Provide the [X, Y] coordinate of the cell's center where the given text is located.  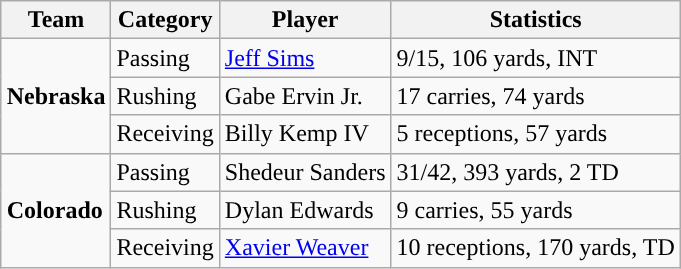
Team [56, 20]
Billy Kemp IV [305, 134]
17 carries, 74 yards [536, 96]
10 receptions, 170 yards, TD [536, 248]
Category [165, 20]
Player [305, 20]
9/15, 106 yards, INT [536, 58]
Nebraska [56, 96]
Shedeur Sanders [305, 172]
5 receptions, 57 yards [536, 134]
Statistics [536, 20]
Gabe Ervin Jr. [305, 96]
Jeff Sims [305, 58]
Xavier Weaver [305, 248]
Colorado [56, 210]
31/42, 393 yards, 2 TD [536, 172]
9 carries, 55 yards [536, 210]
Dylan Edwards [305, 210]
